Capture the cell that displays the provided text and extract its [X, Y] central coordinate. 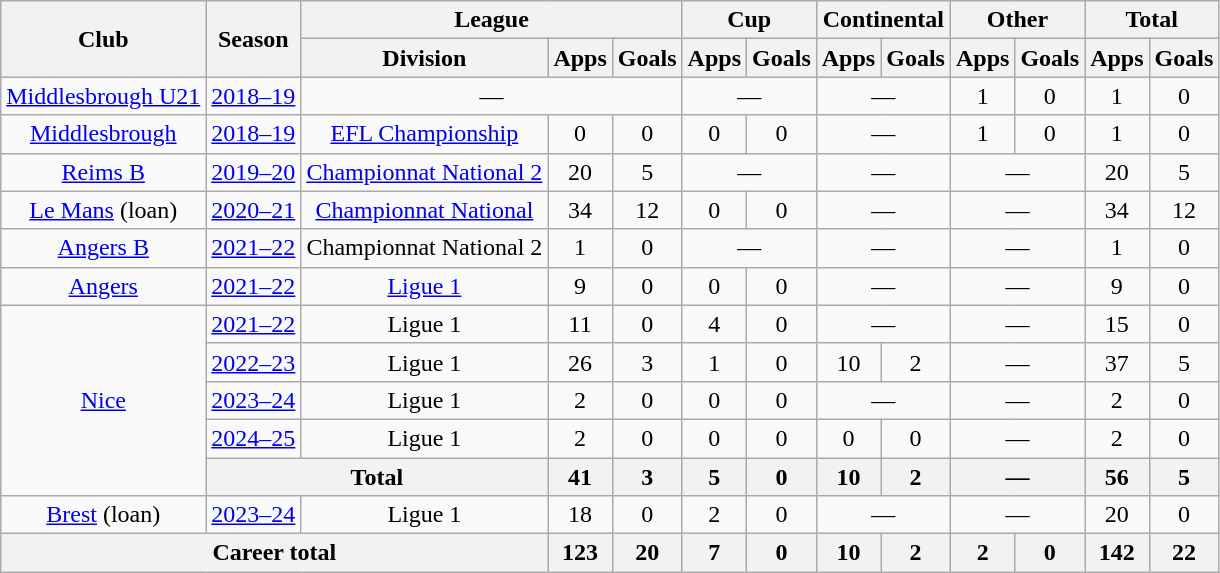
Season [254, 39]
15 [1117, 324]
2022–23 [254, 362]
7 [714, 553]
2020–21 [254, 210]
26 [580, 362]
4 [714, 324]
Reims B [104, 172]
22 [1184, 553]
Nice [104, 400]
Cup [749, 20]
Championnat National [424, 210]
Continental [883, 20]
Le Mans (loan) [104, 210]
2024–25 [254, 438]
Angers [104, 286]
2019–20 [254, 172]
41 [580, 477]
11 [580, 324]
Brest (loan) [104, 515]
League [492, 20]
56 [1117, 477]
EFL Championship [424, 134]
Other [1017, 20]
18 [580, 515]
Career total [274, 553]
Club [104, 39]
Middlesbrough U21 [104, 96]
Angers B [104, 248]
142 [1117, 553]
123 [580, 553]
37 [1117, 362]
Middlesbrough [104, 134]
Division [424, 58]
